Find where the given text appears and provide that cell's center as (X, Y) coordinate. 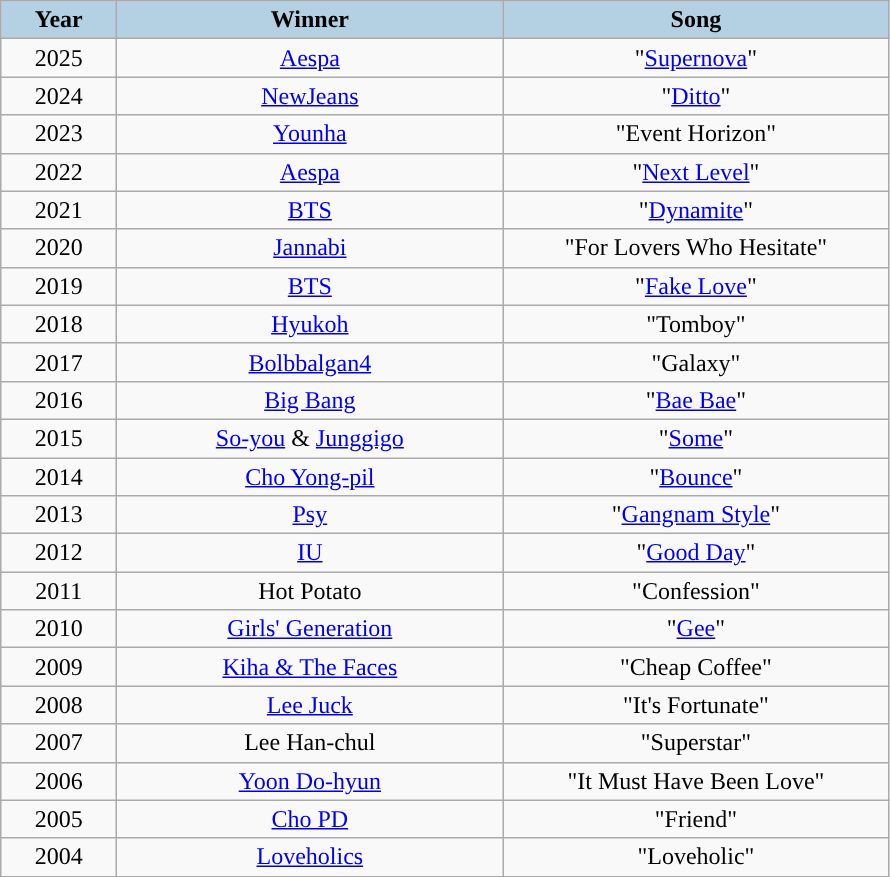
2004 (59, 857)
2017 (59, 362)
2016 (59, 400)
"Dynamite" (696, 210)
Cho PD (310, 819)
2006 (59, 781)
Girls' Generation (310, 629)
Loveholics (310, 857)
"Galaxy" (696, 362)
"Ditto" (696, 96)
"Gangnam Style" (696, 515)
Younha (310, 134)
"Some" (696, 438)
2013 (59, 515)
2009 (59, 667)
2011 (59, 591)
2025 (59, 58)
Cho Yong-pil (310, 477)
NewJeans (310, 96)
2019 (59, 286)
"Supernova" (696, 58)
2010 (59, 629)
Kiha & The Faces (310, 667)
"Cheap Coffee" (696, 667)
2014 (59, 477)
"Fake Love" (696, 286)
"Gee" (696, 629)
2007 (59, 743)
2021 (59, 210)
"Good Day" (696, 553)
Song (696, 20)
Jannabi (310, 248)
2022 (59, 172)
"It Must Have Been Love" (696, 781)
2020 (59, 248)
"Event Horizon" (696, 134)
Lee Han-chul (310, 743)
2015 (59, 438)
"Tomboy" (696, 324)
"Bae Bae" (696, 400)
Big Bang (310, 400)
Hyukoh (310, 324)
So-you & Junggigo (310, 438)
2024 (59, 96)
Psy (310, 515)
Lee Juck (310, 705)
2023 (59, 134)
Year (59, 20)
Bolbbalgan4 (310, 362)
Hot Potato (310, 591)
2018 (59, 324)
"Superstar" (696, 743)
2008 (59, 705)
"Bounce" (696, 477)
"Confession" (696, 591)
Yoon Do-hyun (310, 781)
"For Lovers Who Hesitate" (696, 248)
2012 (59, 553)
"Loveholic" (696, 857)
"Friend" (696, 819)
2005 (59, 819)
Winner (310, 20)
IU (310, 553)
"Next Level" (696, 172)
"It's Fortunate" (696, 705)
